Locate the cell with the specified text and output its [X, Y] center coordinate. 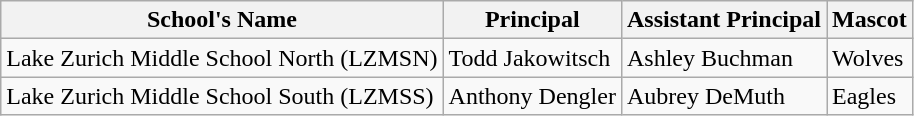
Wolves [869, 58]
Principal [532, 20]
Aubrey DeMuth [724, 96]
Anthony Dengler [532, 96]
Assistant Principal [724, 20]
Mascot [869, 20]
Lake Zurich Middle School North (LZMSN) [222, 58]
Lake Zurich Middle School South (LZMSS) [222, 96]
Todd Jakowitsch [532, 58]
Ashley Buchman [724, 58]
Eagles [869, 96]
School's Name [222, 20]
